Pinpoint the cell where the given text exists, returning its [X, Y] midpoint coordinate. 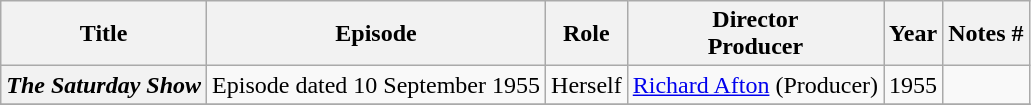
Episode dated 10 September 1955 [376, 85]
Herself [587, 85]
Title [104, 34]
Notes # [986, 34]
DirectorProducer [755, 34]
Role [587, 34]
The Saturday Show [104, 85]
Richard Afton (Producer) [755, 85]
Year [914, 34]
1955 [914, 85]
Episode [376, 34]
